Detect which cell encompasses the target text, then output its [x, y] center coordinate. 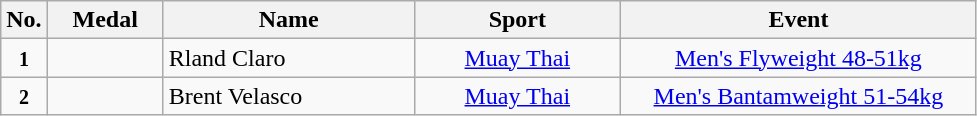
Name [288, 20]
2 [24, 96]
No. [24, 20]
1 [24, 58]
Sport [517, 20]
Medal [105, 20]
Men's Bantamweight 51-54kg [798, 96]
Men's Flyweight 48-51kg [798, 58]
Rland Claro [288, 58]
Brent Velasco [288, 96]
Event [798, 20]
